Output the [x, y] coordinate of the center of the cell containing the given text.  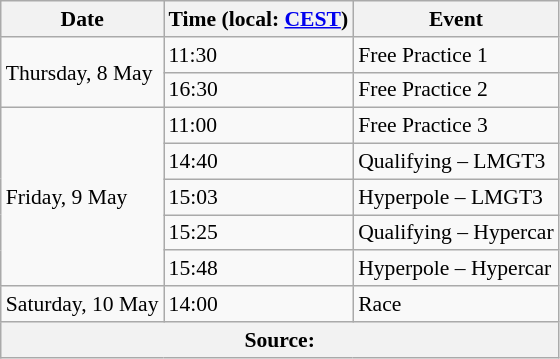
Thursday, 8 May [82, 72]
Hyperpole – LMGT3 [456, 197]
Free Practice 1 [456, 55]
Event [456, 19]
Qualifying – LMGT3 [456, 162]
Qualifying – Hypercar [456, 233]
14:40 [259, 162]
Free Practice 2 [456, 90]
Race [456, 304]
15:48 [259, 269]
15:25 [259, 233]
Free Practice 3 [456, 126]
Friday, 9 May [82, 197]
16:30 [259, 90]
15:03 [259, 197]
14:00 [259, 304]
11:30 [259, 55]
11:00 [259, 126]
Time (local: CEST) [259, 19]
Source: [280, 340]
Hyperpole – Hypercar [456, 269]
Saturday, 10 May [82, 304]
Date [82, 19]
